Determine the [x, y] coordinate at the center of the cell enclosing the given text.  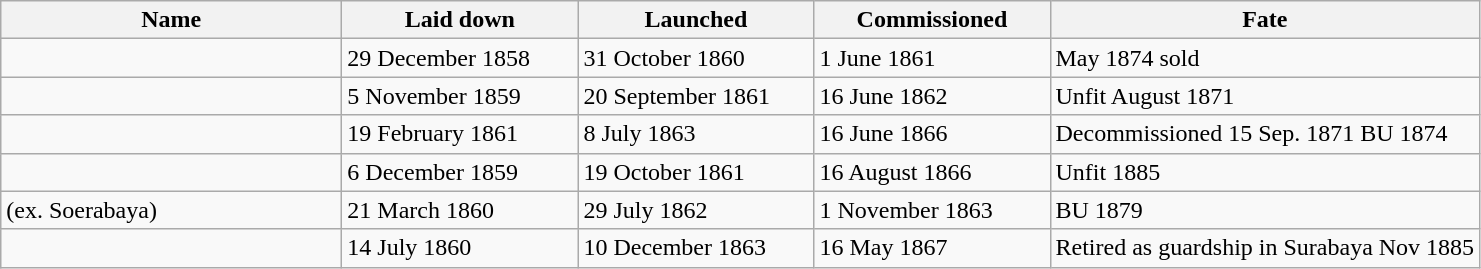
Decommissioned 15 Sep. 1871 BU 1874 [1265, 134]
29 July 1862 [696, 210]
1 June 1861 [932, 58]
(ex. Soerabaya) [172, 210]
Laid down [460, 20]
16 June 1866 [932, 134]
16 May 1867 [932, 248]
5 November 1859 [460, 96]
14 July 1860 [460, 248]
Launched [696, 20]
8 July 1863 [696, 134]
May 1874 sold [1265, 58]
BU 1879 [1265, 210]
Name [172, 20]
31 October 1860 [696, 58]
20 September 1861 [696, 96]
Unfit August 1871 [1265, 96]
21 March 1860 [460, 210]
16 August 1866 [932, 172]
29 December 1858 [460, 58]
19 October 1861 [696, 172]
19 February 1861 [460, 134]
Unfit 1885 [1265, 172]
Retired as guardship in Surabaya Nov 1885 [1265, 248]
Fate [1265, 20]
6 December 1859 [460, 172]
10 December 1863 [696, 248]
16 June 1862 [932, 96]
1 November 1863 [932, 210]
Commissioned [932, 20]
